From the cell containing the given text, extract its center point as [x, y] coordinate. 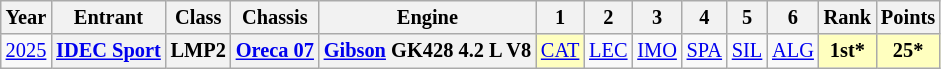
Entrant [108, 17]
Class [198, 17]
LMP2 [198, 51]
SPA [704, 51]
ALG [793, 51]
Rank [848, 17]
IDEC Sport [108, 51]
Oreca 07 [275, 51]
IMO [656, 51]
25* [908, 51]
Gibson GK428 4.2 L V8 [428, 51]
6 [793, 17]
CAT [560, 51]
2025 [26, 51]
Chassis [275, 17]
Points [908, 17]
1 [560, 17]
LEC [608, 51]
1st* [848, 51]
3 [656, 17]
5 [747, 17]
2 [608, 17]
Year [26, 17]
4 [704, 17]
SIL [747, 51]
Engine [428, 17]
